Extract the (x, y) coordinate from the center of the cell holding the provided text.  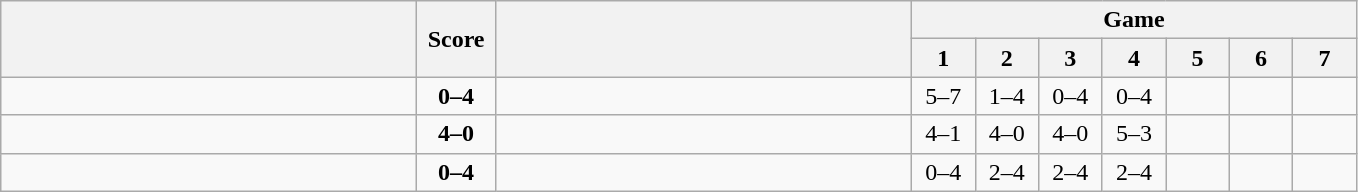
5 (1198, 58)
1–4 (1007, 96)
Score (456, 39)
4 (1134, 58)
7 (1325, 58)
5–3 (1134, 134)
3 (1071, 58)
2 (1007, 58)
5–7 (943, 96)
4–1 (943, 134)
6 (1261, 58)
Game (1134, 20)
1 (943, 58)
